Capture the cell that displays the provided text and extract its [x, y] central coordinate. 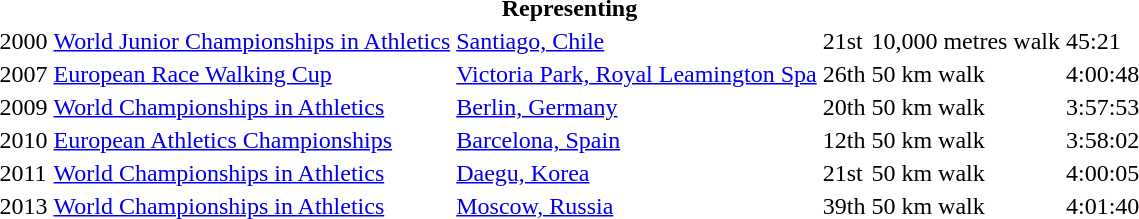
European Athletics Championships [252, 140]
20th [844, 107]
26th [844, 74]
10,000 metres walk [966, 41]
Santiago, Chile [636, 41]
World Junior Championships in Athletics [252, 41]
Victoria Park, Royal Leamington Spa [636, 74]
12th [844, 140]
Berlin, Germany [636, 107]
European Race Walking Cup [252, 74]
Daegu, Korea [636, 173]
Barcelona, Spain [636, 140]
